Detect which cell encompasses the target text, then output its [x, y] center coordinate. 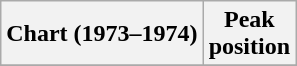
Chart (1973–1974) [102, 34]
Peakposition [249, 34]
